Detect which cell encompasses the target text, then output its [X, Y] center coordinate. 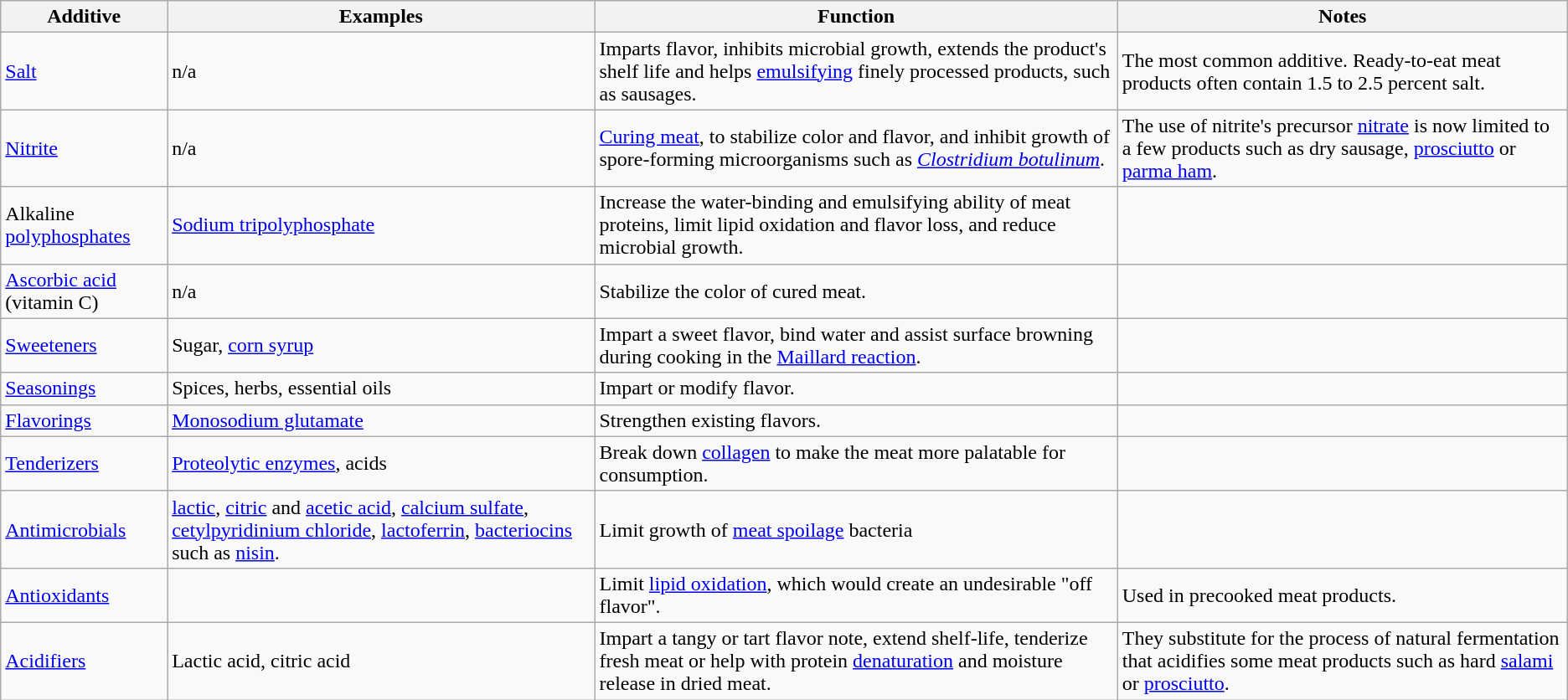
Nitrite [84, 148]
Impart a tangy or tart flavor note, extend shelf-life, tenderize fresh meat or help with protein denaturation and moisture release in dried meat. [856, 661]
Alkaline polyphosphates [84, 225]
Notes [1342, 17]
Spices, herbs, essential oils [381, 389]
Imparts flavor, inhibits microbial growth, extends the product's shelf life and helps emulsifying finely processed products, such as sausages. [856, 71]
The most common additive. Ready-to-eat meat products often contain 1.5 to 2.5 percent salt. [1342, 71]
Sugar, corn syrup [381, 345]
Antioxidants [84, 594]
Break down collagen to make the meat more palatable for consumption. [856, 464]
Flavorings [84, 420]
Acidifiers [84, 661]
Impart a sweet flavor, bind water and assist surface browning during cooking in the Maillard reaction. [856, 345]
Tenderizers [84, 464]
The use of nitrite's precursor nitrate is now limited to a few products such as dry sausage, prosciutto or parma ham. [1342, 148]
Limit lipid oxidation, which would create an undesirable "off flavor". [856, 594]
Salt [84, 71]
Limit growth of meat spoilage bacteria [856, 529]
Curing meat, to stabilize color and flavor, and inhibit growth of spore-forming microorganisms such as Clostridium botulinum. [856, 148]
Sodium tripolyphosphate [381, 225]
Seasonings [84, 389]
Lactic acid, citric acid [381, 661]
Additive [84, 17]
Proteolytic enzymes, acids [381, 464]
Examples [381, 17]
Impart or modify flavor. [856, 389]
Used in precooked meat products. [1342, 594]
Strengthen existing flavors. [856, 420]
Monosodium glutamate [381, 420]
Antimicrobials [84, 529]
Ascorbic acid (vitamin C) [84, 291]
Increase the water-binding and emulsifying ability of meat proteins, limit lipid oxidation and flavor loss, and reduce microbial growth. [856, 225]
lactic, citric and acetic acid, calcium sulfate, cetylpyridinium chloride, lactoferrin, bacteriocins such as nisin. [381, 529]
Sweeteners [84, 345]
Stabilize the color of cured meat. [856, 291]
They substitute for the process of natural fermentation that acidifies some meat products such as hard salami or prosciutto. [1342, 661]
Function [856, 17]
